Extract the (X, Y) coordinate from the center of the cell holding the provided text.  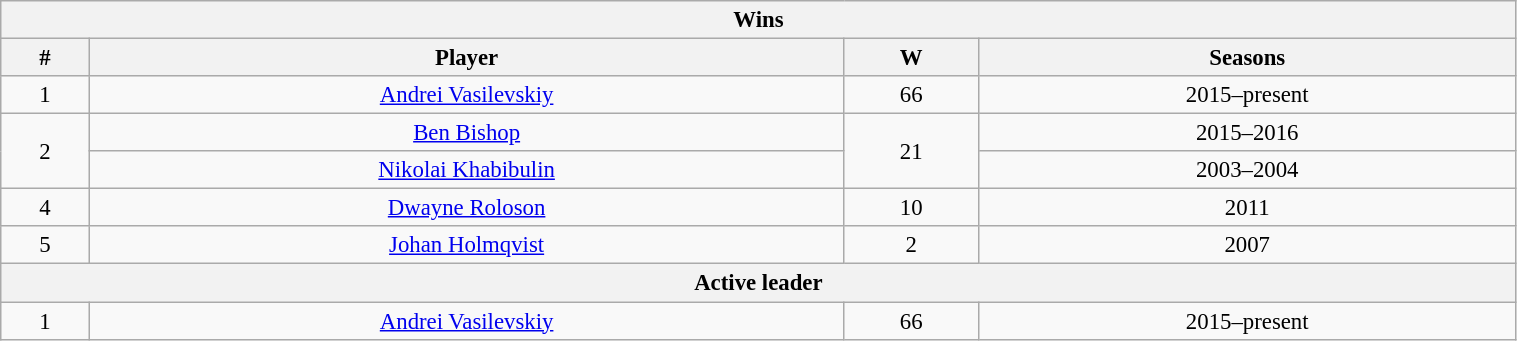
Ben Bishop (466, 133)
Seasons (1247, 58)
W (912, 58)
2003–2004 (1247, 170)
Wins (758, 20)
Active leader (758, 283)
5 (46, 245)
# (46, 58)
Dwayne Roloson (466, 208)
21 (912, 152)
2015–2016 (1247, 133)
2011 (1247, 208)
4 (46, 208)
2007 (1247, 245)
Player (466, 58)
10 (912, 208)
Nikolai Khabibulin (466, 170)
Johan Holmqvist (466, 245)
